From the cell containing the given text, extract its center point as (X, Y) coordinate. 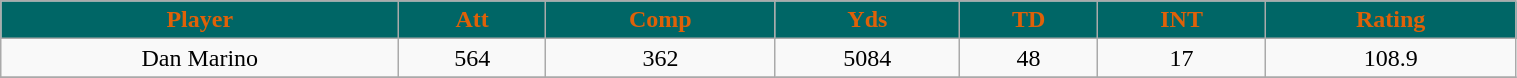
Dan Marino (200, 58)
Att (472, 20)
362 (660, 58)
108.9 (1390, 58)
564 (472, 58)
TD (1028, 20)
INT (1182, 20)
Comp (660, 20)
48 (1028, 58)
5084 (867, 58)
Rating (1390, 20)
Yds (867, 20)
17 (1182, 58)
Player (200, 20)
